Capture the cell that displays the provided text and extract its [x, y] central coordinate. 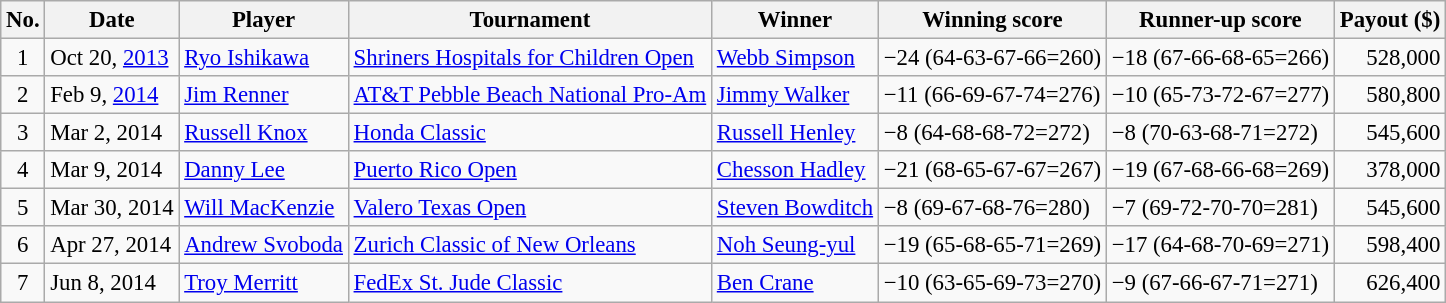
Valero Texas Open [530, 208]
580,800 [1390, 95]
AT&T Pebble Beach National Pro-Am [530, 95]
Russell Knox [264, 133]
Puerto Rico Open [530, 170]
−11 (66-69-67-74=276) [992, 95]
Mar 2, 2014 [112, 133]
Webb Simpson [796, 58]
Winner [796, 20]
Apr 27, 2014 [112, 245]
Andrew Svoboda [264, 245]
Jun 8, 2014 [112, 283]
626,400 [1390, 283]
−10 (65-73-72-67=277) [1220, 95]
Jimmy Walker [796, 95]
Mar 30, 2014 [112, 208]
Will MacKenzie [264, 208]
2 [23, 95]
4 [23, 170]
Steven Bowditch [796, 208]
378,000 [1390, 170]
Zurich Classic of New Orleans [530, 245]
5 [23, 208]
7 [23, 283]
Mar 9, 2014 [112, 170]
Noh Seung-yul [796, 245]
Honda Classic [530, 133]
−9 (67-66-67-71=271) [1220, 283]
−24 (64-63-67-66=260) [992, 58]
−10 (63-65-69-73=270) [992, 283]
−19 (67-68-66-68=269) [1220, 170]
Russell Henley [796, 133]
Oct 20, 2013 [112, 58]
Feb 9, 2014 [112, 95]
Runner-up score [1220, 20]
6 [23, 245]
3 [23, 133]
528,000 [1390, 58]
Danny Lee [264, 170]
Chesson Hadley [796, 170]
Jim Renner [264, 95]
−19 (65-68-65-71=269) [992, 245]
Payout ($) [1390, 20]
Winning score [992, 20]
Ben Crane [796, 283]
−8 (69-67-68-76=280) [992, 208]
598,400 [1390, 245]
1 [23, 58]
−7 (69-72-70-70=281) [1220, 208]
Tournament [530, 20]
No. [23, 20]
Player [264, 20]
−8 (64-68-68-72=272) [992, 133]
FedEx St. Jude Classic [530, 283]
Troy Merritt [264, 283]
Shriners Hospitals for Children Open [530, 58]
−8 (70-63-68-71=272) [1220, 133]
−18 (67-66-68-65=266) [1220, 58]
Date [112, 20]
Ryo Ishikawa [264, 58]
−21 (68-65-67-67=267) [992, 170]
−17 (64-68-70-69=271) [1220, 245]
